Provide the [X, Y] coordinate of the cell's center where the given text is located.  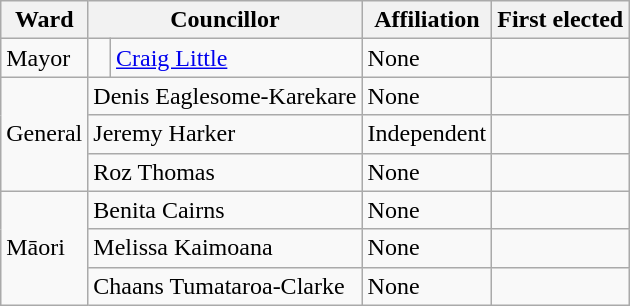
Jeremy Harker [225, 134]
First elected [560, 20]
Roz Thomas [225, 172]
Melissa Kaimoana [225, 248]
Denis Eaglesome-Karekare [225, 96]
Chaans Tumataroa-Clarke [225, 286]
Mayor [44, 58]
Craig Little [237, 58]
Councillor [225, 20]
Māori [44, 248]
Benita Cairns [225, 210]
Affiliation [427, 20]
Independent [427, 134]
Ward [44, 20]
General [44, 134]
